Capture the cell that displays the provided text and extract its (X, Y) central coordinate. 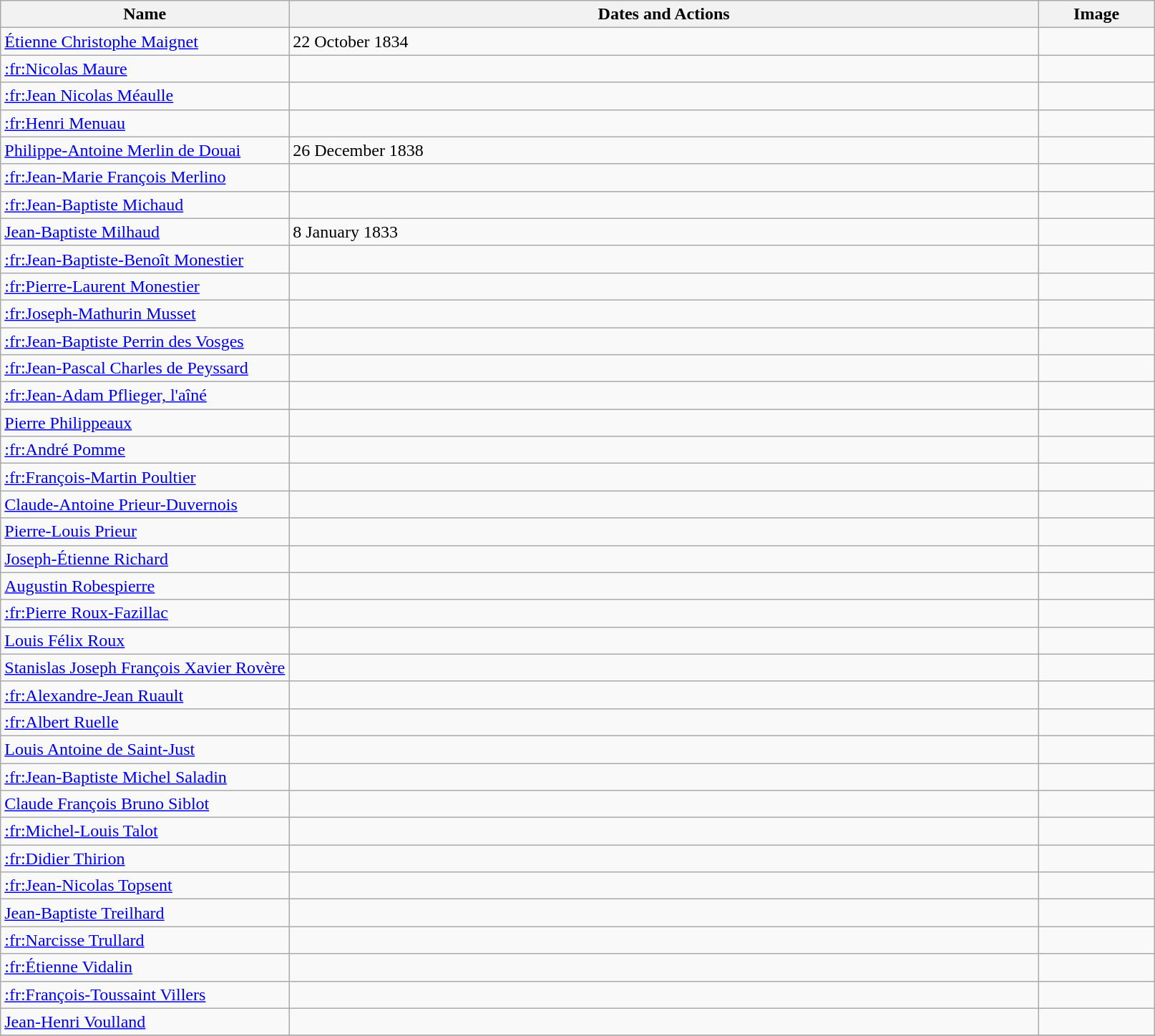
Claude François Bruno Siblot (145, 804)
Image (1096, 14)
:fr:Pierre-Laurent Monestier (145, 286)
Louis Félix Roux (145, 640)
:fr:Jean-Nicolas Topsent (145, 886)
Joseph-Étienne Richard (145, 559)
:fr:Jean Nicolas Méaulle (145, 96)
:fr:Joseph-Mathurin Musset (145, 313)
:fr:Albert Ruelle (145, 722)
:fr:André Pomme (145, 450)
:fr:Jean-Baptiste Michel Saladin (145, 776)
:fr:Jean-Pascal Charles de Peyssard (145, 368)
:fr:François-Toussaint Villers (145, 995)
Pierre-Louis Prieur (145, 532)
:fr:Pierre Roux-Fazillac (145, 613)
:fr:Narcisse Trullard (145, 940)
Louis Antoine de Saint-Just (145, 749)
Jean-Baptiste Treilhard (145, 913)
Name (145, 14)
:fr:Jean-Baptiste Michaud (145, 205)
26 December 1838 (664, 150)
:fr:Jean-Baptiste Perrin des Vosges (145, 341)
Jean-Baptiste Milhaud (145, 232)
:fr:Étienne Vidalin (145, 967)
:fr:Jean-Baptiste-Benoît Monestier (145, 259)
Pierre Philippeaux (145, 423)
:fr:Jean-Adam Pflieger, l'aîné (145, 396)
:fr:Alexandre-Jean Ruault (145, 695)
Philippe-Antoine Merlin de Douai (145, 150)
Jean-Henri Voulland (145, 1022)
:fr:François-Martin Poultier (145, 477)
:fr:Jean-Marie François Merlino (145, 177)
Augustin Robespierre (145, 586)
8 January 1833 (664, 232)
Dates and Actions (664, 14)
Claude-Antoine Prieur-Duvernois (145, 504)
22 October 1834 (664, 41)
:fr:Nicolas Maure (145, 69)
:fr:Henri Menuau (145, 123)
:fr:Michel-Louis Talot (145, 831)
Étienne Christophe Maignet (145, 41)
:fr:Didier Thirion (145, 859)
Stanislas Joseph François Xavier Rovère (145, 668)
